Search for the cell housing the specified text and yield its (X, Y) center coordinate. 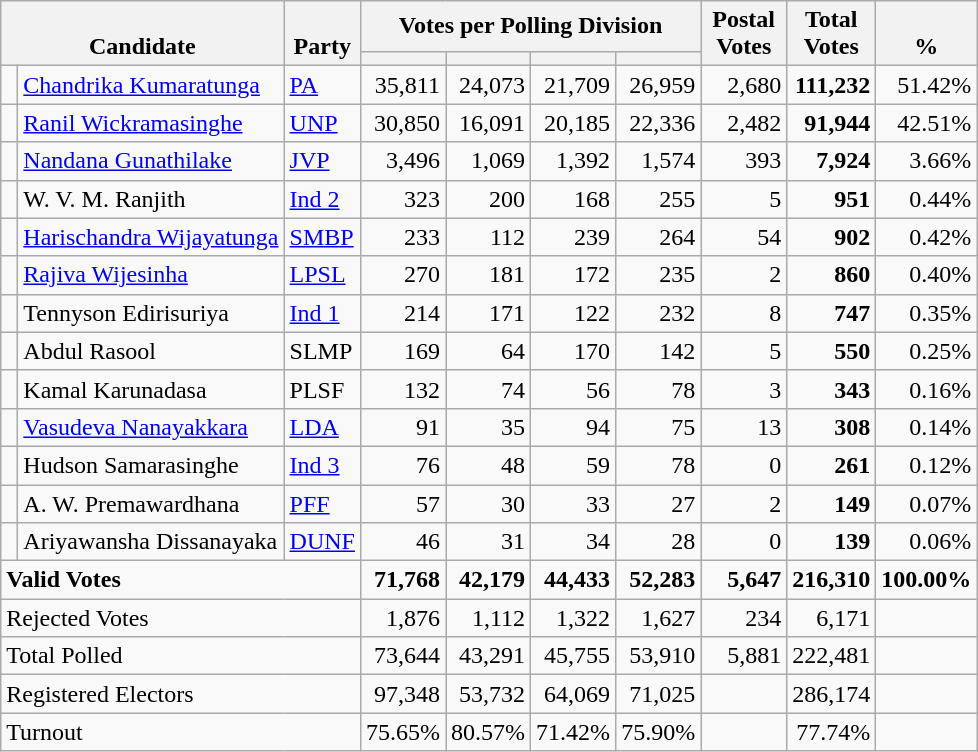
13 (744, 427)
132 (402, 389)
35 (488, 427)
0.16% (926, 389)
7,924 (832, 161)
264 (658, 237)
3.66% (926, 161)
21,709 (574, 85)
111,232 (832, 85)
54 (744, 237)
0.14% (926, 427)
33 (574, 503)
2,482 (744, 123)
3 (744, 389)
35,811 (402, 85)
Votes per Polling Division (530, 26)
222,481 (832, 656)
Valid Votes (181, 580)
286,174 (832, 694)
Hudson Samarasinghe (151, 465)
122 (574, 313)
76 (402, 465)
42,179 (488, 580)
74 (488, 389)
112 (488, 237)
Ind 1 (322, 313)
45,755 (574, 656)
PLSF (322, 389)
2,680 (744, 85)
64 (488, 351)
Rajiva Wijesinha (151, 275)
LPSL (322, 275)
42.51% (926, 123)
LDA (322, 427)
71.42% (574, 732)
SMBP (322, 237)
170 (574, 351)
% (926, 34)
Nandana Gunathilake (151, 161)
181 (488, 275)
Total Polled (181, 656)
232 (658, 313)
0.06% (926, 542)
1,876 (402, 618)
64,069 (574, 694)
171 (488, 313)
56 (574, 389)
43,291 (488, 656)
57 (402, 503)
Abdul Rasool (151, 351)
PA (322, 85)
30,850 (402, 123)
902 (832, 237)
172 (574, 275)
216,310 (832, 580)
44,433 (574, 580)
73,644 (402, 656)
53,732 (488, 694)
1,392 (574, 161)
308 (832, 427)
1,112 (488, 618)
Ariyawansha Dissanayaka (151, 542)
UNP (322, 123)
75.90% (658, 732)
393 (744, 161)
0.42% (926, 237)
Tennyson Edirisuriya (151, 313)
Chandrika Kumaratunga (151, 85)
48 (488, 465)
SLMP (322, 351)
94 (574, 427)
200 (488, 199)
51.42% (926, 85)
46 (402, 542)
91,944 (832, 123)
A. W. Premawardhana (151, 503)
77.74% (832, 732)
Registered Electors (181, 694)
22,336 (658, 123)
DUNF (322, 542)
1,322 (574, 618)
343 (832, 389)
Party (322, 34)
8 (744, 313)
3,496 (402, 161)
1,574 (658, 161)
5,881 (744, 656)
323 (402, 199)
100.00% (926, 580)
30 (488, 503)
0.12% (926, 465)
139 (832, 542)
6,171 (832, 618)
59 (574, 465)
34 (574, 542)
71,768 (402, 580)
Rejected Votes (181, 618)
28 (658, 542)
JVP (322, 161)
214 (402, 313)
97,348 (402, 694)
20,185 (574, 123)
26,959 (658, 85)
Candidate (142, 34)
234 (744, 618)
75 (658, 427)
270 (402, 275)
PFF (322, 503)
747 (832, 313)
16,091 (488, 123)
Harischandra Wijayatunga (151, 237)
PostalVotes (744, 34)
0.07% (926, 503)
Ind 2 (322, 199)
0.25% (926, 351)
Turnout (181, 732)
860 (832, 275)
0.40% (926, 275)
52,283 (658, 580)
550 (832, 351)
75.65% (402, 732)
53,910 (658, 656)
149 (832, 503)
80.57% (488, 732)
0.44% (926, 199)
233 (402, 237)
239 (574, 237)
951 (832, 199)
W. V. M. Ranjith (151, 199)
Kamal Karunadasa (151, 389)
71,025 (658, 694)
Total Votes (832, 34)
255 (658, 199)
235 (658, 275)
1,069 (488, 161)
169 (402, 351)
27 (658, 503)
5,647 (744, 580)
1,627 (658, 618)
24,073 (488, 85)
0.35% (926, 313)
142 (658, 351)
168 (574, 199)
Vasudeva Nanayakkara (151, 427)
31 (488, 542)
261 (832, 465)
Ind 3 (322, 465)
91 (402, 427)
Ranil Wickramasinghe (151, 123)
